Output the (X, Y) coordinate of the center of the cell containing the given text.  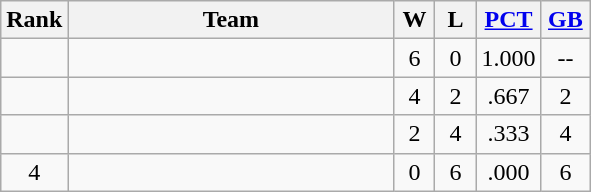
W (414, 20)
-- (566, 58)
L (456, 20)
1.000 (508, 58)
Rank (34, 20)
.000 (508, 172)
Team (231, 20)
.667 (508, 96)
PCT (508, 20)
.333 (508, 134)
GB (566, 20)
